Detect which cell encompasses the target text, then output its (x, y) center coordinate. 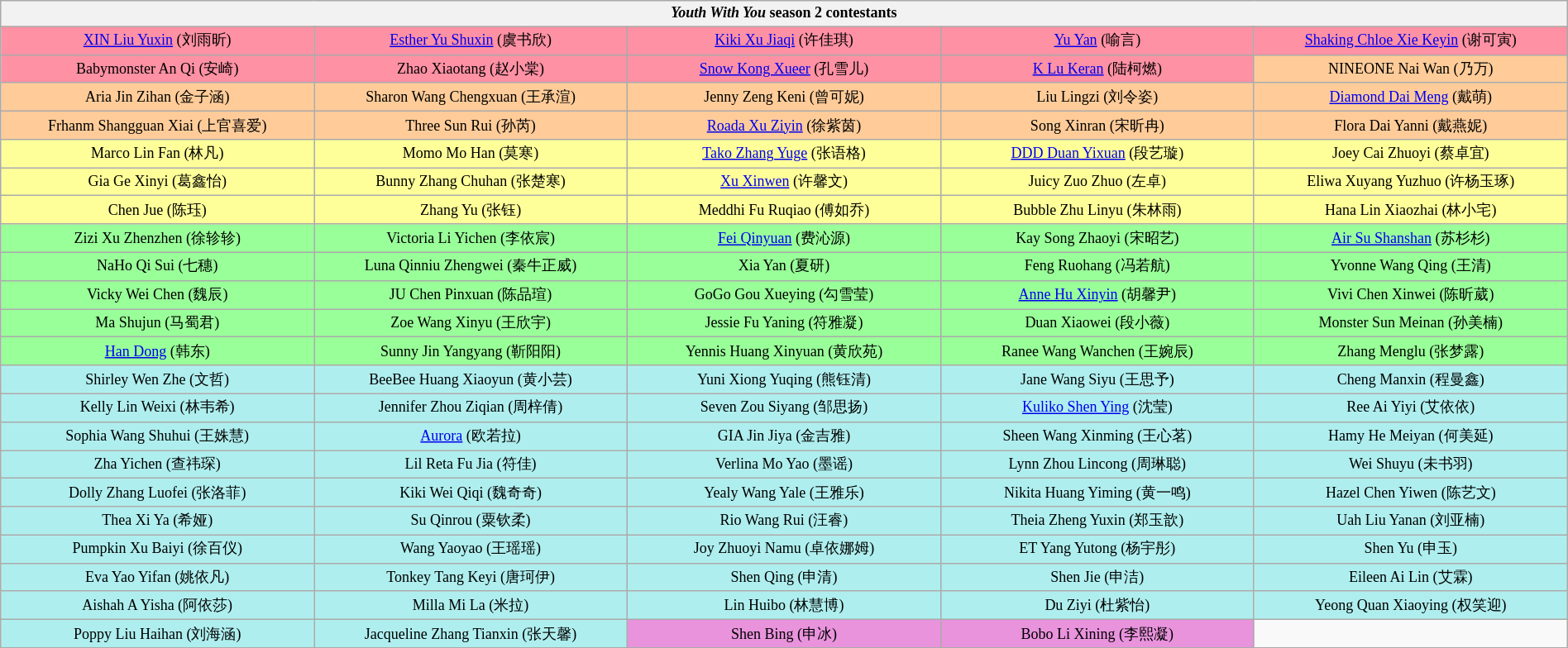
Poppy Liu Haihan (刘海涵) (157, 634)
Zhang Yu (张钰) (471, 210)
XIN Liu Yuxin (刘雨昕) (157, 40)
Uah Liu Yanan (刘亚楠) (1411, 521)
Joy Zhuoyi Namu (卓依娜姆) (784, 549)
Air Su Shanshan (苏杉杉) (1411, 238)
Gia Ge Xinyi (葛鑫怡) (157, 182)
Jennifer Zhou Ziqian (周梓倩) (471, 407)
Zhang Menglu (张梦露) (1411, 351)
Yealy Wang Yale (王雅乐) (784, 493)
Seven Zou Siyang (邹思扬) (784, 407)
Dolly Zhang Luofei (张洛菲) (157, 493)
Yvonne Wang Qing (王清) (1411, 266)
Monster Sun Meinan (孙美楠) (1411, 323)
Feng Ruohang (冯若航) (1097, 266)
Cheng Manxin (程曼鑫) (1411, 379)
Anne Hu Xinyin (胡馨尹) (1097, 294)
Theia Zheng Yuxin (郑玉歆) (1097, 521)
Yeong Quan Xiaoying (权笑迎) (1411, 605)
Verlina Mo Yao (墨谣) (784, 464)
Xu Xinwen (许馨文) (784, 182)
Eva Yao Yifan (姚依凡) (157, 577)
Meddhi Fu Ruqiao (傅如乔) (784, 210)
Thea Xi Ya (希娅) (157, 521)
Ma Shujun (马蜀君) (157, 323)
Bubble Zhu Linyu (朱林雨) (1097, 210)
Ree Ai Yiyi (艾依依) (1411, 407)
DDD Duan Yixuan (段艺璇) (1097, 154)
Shen Yu (申玉) (1411, 549)
Sharon Wang Chengxuan (王承渲) (471, 97)
NaHo Qi Sui (七穗) (157, 266)
Shen Qing (申清) (784, 577)
Jane Wang Siyu (王思予) (1097, 379)
Pumpkin Xu Baiyi (徐百仪) (157, 549)
Frhanm Shangguan Xiai (上官喜爱) (157, 125)
Sheen Wang Xinming (王心茗) (1097, 436)
Diamond Dai Meng (戴萌) (1411, 97)
Chen Jue (陈珏) (157, 210)
Nikita Huang Yiming (黄一鸣) (1097, 493)
Shaking Chloe Xie Keyin (谢可寅) (1411, 40)
Wang Yaoyao (王瑶瑶) (471, 549)
ET Yang Yutong (杨宇彤) (1097, 549)
GIA Jin Jiya (金吉雅) (784, 436)
Esther Yu Shuxin (虞书欣) (471, 40)
Momo Mo Han (莫寒) (471, 154)
Tonkey Tang Keyi (唐珂伊) (471, 577)
Kelly Lin Weixi (林韦希) (157, 407)
Zha Yichen (查祎琛) (157, 464)
Kuliko Shen Ying (沈莹) (1097, 407)
Song Xinran (宋昕冉) (1097, 125)
Eileen Ai Lin (艾霖) (1411, 577)
NINEONE Nai Wan (乃万) (1411, 69)
JU Chen Pinxuan (陈品瑄) (471, 294)
BeeBee Huang Xiaoyun (黄小芸) (471, 379)
Shen Bing (申冰) (784, 634)
Shirley Wen Zhe (文哲) (157, 379)
Han Dong (韩东) (157, 351)
Sophia Wang Shuhui (王姝慧) (157, 436)
Luna Qinniu Zhengwei (秦牛正威) (471, 266)
Wei Shuyu (未书羽) (1411, 464)
Snow Kong Xueer (孔雪儿) (784, 69)
Aishah A Yisha (阿依莎) (157, 605)
Sunny Jin Yangyang (靳阳阳) (471, 351)
Yennis Huang Xinyuan (黄欣苑) (784, 351)
Zoe Wang Xinyu (王欣宇) (471, 323)
Jessie Fu Yaning (符雅凝) (784, 323)
Hamy He Meiyan (何美延) (1411, 436)
Jenny Zeng Keni (曾可妮) (784, 97)
Su Qinrou (粟钦柔) (471, 521)
Hazel Chen Yiwen (陈艺文) (1411, 493)
K Lu Keran (陆柯燃) (1097, 69)
Aurora (欧若拉) (471, 436)
Rio Wang Rui (汪睿) (784, 521)
Lin Huibo (林慧博) (784, 605)
Zizi Xu Zhenzhen (徐轸轸) (157, 238)
Tako Zhang Yuge (张语格) (784, 154)
Babymonster An Qi (安崎) (157, 69)
Bunny Zhang Chuhan (张楚寒) (471, 182)
Zhao Xiaotang (赵小棠) (471, 69)
Kiki Xu Jiaqi (许佳琪) (784, 40)
Bobo Li Xining (李熙凝) (1097, 634)
Vivi Chen Xinwei (陈昕葳) (1411, 294)
Yuni Xiong Yuqing (熊钰清) (784, 379)
Fei Qinyuan (费沁源) (784, 238)
Aria Jin Zihan (金子涵) (157, 97)
Three Sun Rui (孙芮) (471, 125)
Flora Dai Yanni (戴燕妮) (1411, 125)
Roada Xu Ziyin (徐紫茵) (784, 125)
Kiki Wei Qiqi (魏奇奇) (471, 493)
Ranee Wang Wanchen (王婉辰) (1097, 351)
Milla Mi La (米拉) (471, 605)
Victoria Li Yichen (李依宸) (471, 238)
Shen Jie (申洁) (1097, 577)
Jacqueline Zhang Tianxin (张天馨) (471, 634)
Joey Cai Zhuoyi (蔡卓宜) (1411, 154)
Duan Xiaowei (段小薇) (1097, 323)
GoGo Gou Xueying (勾雪莹) (784, 294)
Youth With You season 2 contestants (784, 13)
Yu Yan (喻言) (1097, 40)
Vicky Wei Chen (魏辰) (157, 294)
Lynn Zhou Lincong (周琳聪) (1097, 464)
Liu Lingzi (刘令姿) (1097, 97)
Xia Yan (夏研) (784, 266)
Kay Song Zhaoyi (宋昭艺) (1097, 238)
Hana Lin Xiaozhai (林小宅) (1411, 210)
Marco Lin Fan (林凡) (157, 154)
Eliwa Xuyang Yuzhuo (许杨玉琢) (1411, 182)
Du Ziyi (杜紫怡) (1097, 605)
Juicy Zuo Zhuo (左卓) (1097, 182)
Lil Reta Fu Jia (符佳) (471, 464)
